Find where the given text appears and provide that cell's center as [x, y] coordinate. 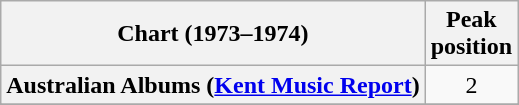
2 [471, 85]
Chart (1973–1974) [213, 34]
Peakposition [471, 34]
Australian Albums (Kent Music Report) [213, 85]
